Return the [x, y] coordinate for the center point of the cell that contains the specified text.  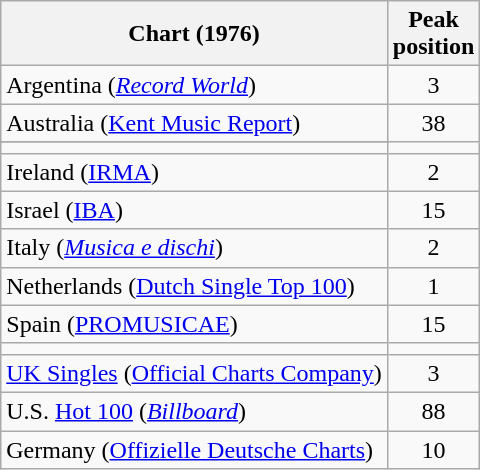
1 [433, 286]
U.S. Hot 100 (Billboard) [194, 411]
Australia (Kent Music Report) [194, 123]
Chart (1976) [194, 34]
10 [433, 449]
Italy (Musica e dischi) [194, 248]
UK Singles (Official Charts Company) [194, 373]
Spain (PROMUSICAE) [194, 324]
Argentina (Record World) [194, 85]
Peakposition [433, 34]
38 [433, 123]
Ireland (IRMA) [194, 172]
Netherlands (Dutch Single Top 100) [194, 286]
Israel (IBA) [194, 210]
Germany (Offizielle Deutsche Charts) [194, 449]
88 [433, 411]
